Output the [X, Y] coordinate of the center of the cell containing the given text.  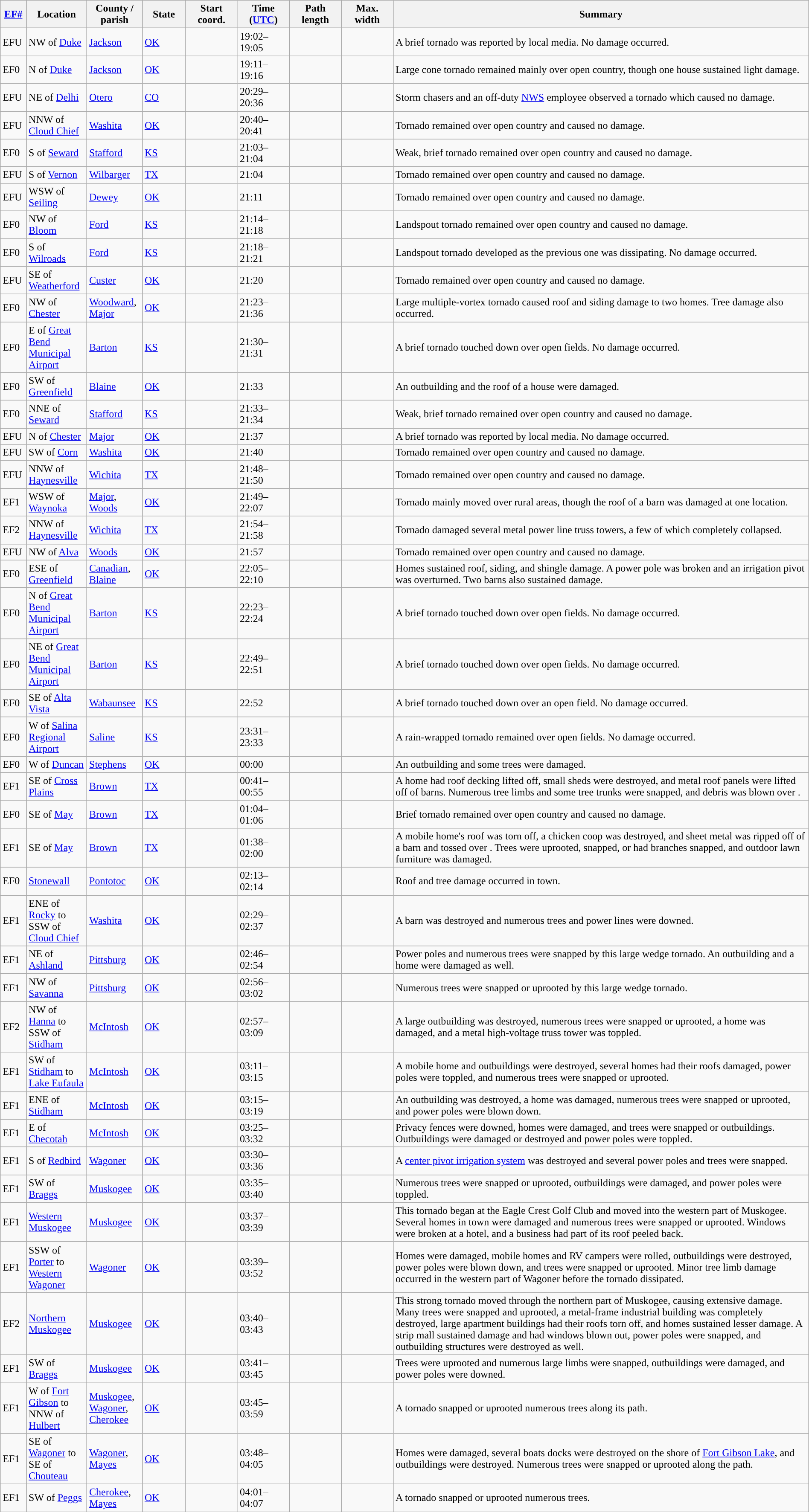
Brief tornado remained over open country and caused no damage. [601, 814]
Location [57, 15]
A rain-wrapped tornado remained over open fields. No damage occurred. [601, 737]
Major [115, 436]
S of Redbird [57, 1161]
SE of Cross Plains [57, 786]
Stephens [115, 764]
Dewey [115, 197]
Tornado damaged several metal power line truss towers, a few of which completely collapsed. [601, 530]
Wilbarger [115, 175]
A barn was destroyed and numerous trees and power lines were downed. [601, 920]
N of Chester [57, 436]
Major, Woods [115, 502]
03:41–03:45 [263, 1368]
03:48–04:05 [263, 1459]
03:25–03:32 [263, 1133]
A center pivot irrigation system was destroyed and several power poles and trees were snapped. [601, 1161]
County / parish [115, 15]
Muskogee, Wagoner, Cherokee [115, 1408]
NNE of Seward [57, 415]
21:57 [263, 552]
21:33 [263, 386]
Custer [115, 280]
Summary [601, 15]
Tornado mainly moved over rural areas, though the roof of a barn was damaged at one location. [601, 502]
21:04 [263, 175]
Saline [115, 737]
19:11–19:16 [263, 70]
00:00 [263, 764]
SW of Greenfield [57, 386]
NE of Delhi [57, 97]
Trees were uprooted and numerous large limbs were snapped, outbuildings were damaged, and power poles were downed. [601, 1368]
Landspout tornado remained over open country and caused no damage. [601, 224]
Wagoner, Mayes [115, 1459]
02:56–03:02 [263, 988]
ENE of Stidham [57, 1106]
02:46–02:54 [263, 960]
01:38–02:00 [263, 848]
Roof and tree damage occurred in town. [601, 881]
NW of Duke [57, 42]
Time (UTC) [263, 15]
A large outbuilding was destroyed, numerous trees were snapped or uprooted, a home was damaged, and a metal high-voltage truss tower was toppled. [601, 1027]
02:29–02:37 [263, 920]
Woods [115, 552]
SW of Stidham to Lake Eufaula [57, 1072]
21:40 [263, 453]
03:35–03:40 [263, 1188]
N of Great Bend Municipal Airport [57, 613]
ESE of Greenfield [57, 574]
Landspout tornado developed as the previous one was dissipating. No damage occurred. [601, 252]
03:37–03:39 [263, 1222]
20:40–20:41 [263, 125]
WSW of Seiling [57, 197]
NW of Hanna to SSW of Stidham [57, 1027]
Numerous trees were snapped or uprooted, outbuildings were damaged, and power poles were toppled. [601, 1188]
21:33–21:34 [263, 415]
NW of Bloom [57, 224]
EF# [14, 15]
An outbuilding was destroyed, a home was damaged, numerous trees were snapped or uprooted, and power poles were blown down. [601, 1106]
SE of Alta Vista [57, 703]
03:15–03:19 [263, 1106]
21:14–21:18 [263, 224]
Power poles and numerous trees were snapped by this large wedge tornado. An outbuilding and a home were damaged as well. [601, 960]
A brief tornado touched down over an open field. No damage occurred. [601, 703]
Homes sustained roof, siding, and shingle damage. A power pole was broken and an irrigation pivot was overturned. Two barns also sustained damage. [601, 574]
21:30–21:31 [263, 347]
21:20 [263, 280]
S of Vernon [57, 175]
Northern Muskogee [57, 1323]
02:13–02:14 [263, 881]
Start coord. [212, 15]
03:45–03:59 [263, 1408]
21:54–21:58 [263, 530]
ENE of Rocky to SSW of Cloud Chief [57, 920]
E of Great Bend Municipal Airport [57, 347]
NE of Great Bend Municipal Airport [57, 664]
03:40–03:43 [263, 1323]
NE of Ashland [57, 960]
State [164, 15]
W of Duncan [57, 764]
00:41–00:55 [263, 786]
22:49–22:51 [263, 664]
SE of Weatherford [57, 280]
Western Muskogee [57, 1222]
NNW of Cloud Chief [57, 125]
Pontotoc [115, 881]
NW of Alva [57, 552]
CO [164, 97]
A tornado snapped or uprooted numerous trees. [601, 1498]
Cherokee, Mayes [115, 1498]
SW of Corn [57, 453]
01:04–01:06 [263, 814]
SSW of Porter to Western Wagoner [57, 1267]
02:57–03:09 [263, 1027]
22:23–22:24 [263, 613]
Storm chasers and an off-duty NWS employee observed a tornado which caused no damage. [601, 97]
21:49–22:07 [263, 502]
Path length [315, 15]
Stonewall [57, 881]
04:01–04:07 [263, 1498]
21:23–21:36 [263, 308]
Large cone tornado remained mainly over open country, though one house sustained light damage. [601, 70]
21:18–21:21 [263, 252]
An outbuilding and the roof of a house were damaged. [601, 386]
NW of Chester [57, 308]
20:29–20:36 [263, 97]
Max. width [367, 15]
03:11–03:15 [263, 1072]
W of Salina Regional Airport [57, 737]
S of Wilroads [57, 252]
Otero [115, 97]
21:48–21:50 [263, 474]
Blaine [115, 386]
03:30–03:36 [263, 1161]
SE of Wagoner to SE of Chouteau [57, 1459]
Woodward, Major [115, 308]
21:03–21:04 [263, 153]
Numerous trees were snapped or uprooted by this large wedge tornado. [601, 988]
W of Fort Gibson to NNW of Hulbert [57, 1408]
19:02–19:05 [263, 42]
NW of Savanna [57, 988]
23:31–23:33 [263, 737]
21:11 [263, 197]
S of Seward [57, 153]
WSW of Waynoka [57, 502]
03:39–03:52 [263, 1267]
SW of Peggs [57, 1498]
Large multiple-vortex tornado caused roof and siding damage to two homes. Tree damage also occurred. [601, 308]
Wabaunsee [115, 703]
N of Duke [57, 70]
22:05–22:10 [263, 574]
E of Checotah [57, 1133]
21:37 [263, 436]
Canadian, Blaine [115, 574]
An outbuilding and some trees were damaged. [601, 764]
22:52 [263, 703]
A tornado snapped or uprooted numerous trees along its path. [601, 1408]
